Return [X, Y] of the center of cell containing provided text 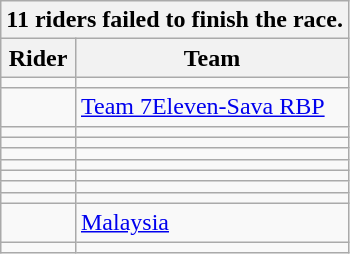
Malaysia [212, 222]
11 riders failed to finish the race. [175, 20]
Team 7Eleven-Sava RBP [212, 107]
Rider [38, 58]
Team [212, 58]
